From the cell containing the given text, extract its center point as (X, Y) coordinate. 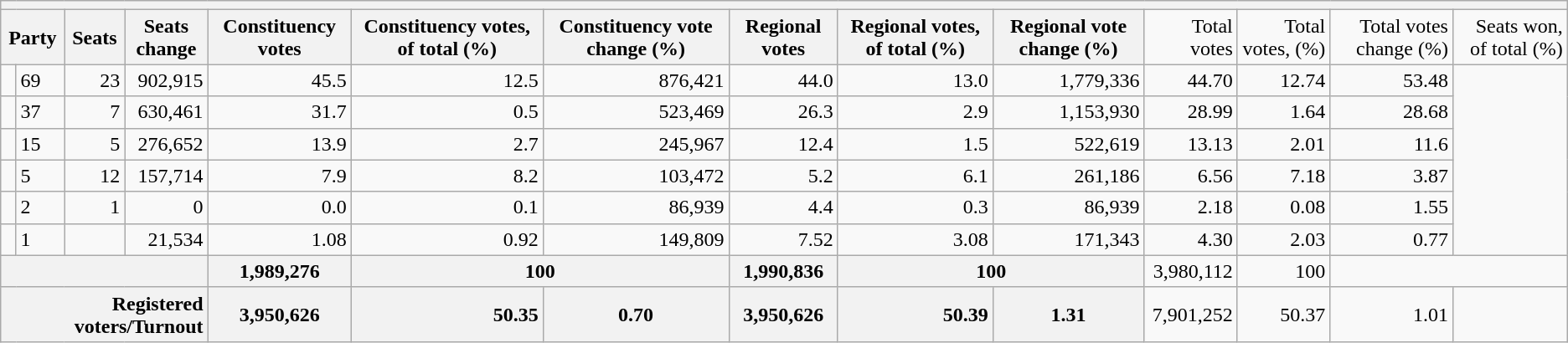
0.0 (280, 207)
5.2 (783, 176)
1,779,336 (1069, 80)
28.68 (1392, 112)
Seats change (166, 37)
Constituency votes, of total (%) (447, 37)
13.13 (1191, 144)
0.77 (1392, 239)
157,714 (166, 176)
2.7 (447, 144)
Regional votes (783, 37)
11.6 (1392, 144)
171,343 (1069, 239)
2.03 (1283, 239)
523,469 (636, 112)
Constituency vote change (%) (636, 37)
3.08 (915, 239)
1.64 (1283, 112)
103,472 (636, 176)
23 (95, 80)
6.1 (915, 176)
44.70 (1191, 80)
0.1 (447, 207)
2.9 (915, 112)
0 (166, 207)
1.01 (1392, 315)
3,980,112 (1191, 271)
26.3 (783, 112)
1.31 (1069, 315)
Constituency votes (280, 37)
45.5 (280, 80)
7.52 (783, 239)
276,652 (166, 144)
12 (95, 176)
261,186 (1069, 176)
Party (33, 37)
Registered voters/Turnout (104, 315)
31.7 (280, 112)
Total votes, (%) (1283, 37)
0.70 (636, 315)
69 (40, 80)
Regional vote change (%) (1069, 37)
Total votes (1191, 37)
50.37 (1283, 315)
4.4 (783, 207)
1.5 (915, 144)
Seats (95, 37)
12.4 (783, 144)
7,901,252 (1191, 315)
0.5 (447, 112)
21,534 (166, 239)
50.35 (447, 315)
902,915 (166, 80)
6.56 (1191, 176)
2.18 (1191, 207)
50.39 (915, 315)
Seats won, of total (%) (1509, 37)
630,461 (166, 112)
0.92 (447, 239)
1,989,276 (280, 271)
15 (40, 144)
4.30 (1191, 239)
1.08 (280, 239)
3.87 (1392, 176)
13.0 (915, 80)
245,967 (636, 144)
1.55 (1392, 207)
Total votes change (%) (1392, 37)
1,153,930 (1069, 112)
13.9 (280, 144)
1,990,836 (783, 271)
44.0 (783, 80)
876,421 (636, 80)
0.08 (1283, 207)
0.3 (915, 207)
7.9 (280, 176)
522,619 (1069, 144)
37 (40, 112)
Regional votes, of total (%) (915, 37)
2 (40, 207)
149,809 (636, 239)
8.2 (447, 176)
28.99 (1191, 112)
7.18 (1283, 176)
12.5 (447, 80)
7 (95, 112)
2.01 (1283, 144)
53.48 (1392, 80)
12.74 (1283, 80)
